Capture the cell that displays the provided text and extract its [x, y] central coordinate. 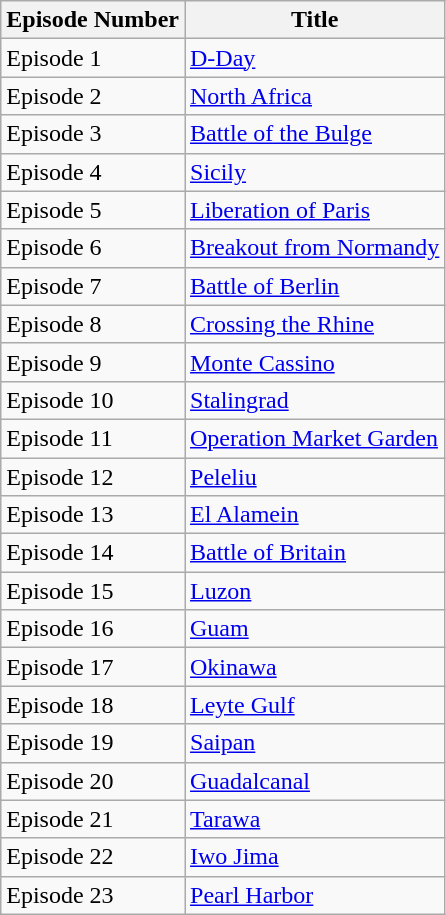
Guadalcanal [314, 781]
Episode 12 [93, 477]
Episode 18 [93, 705]
Episode 22 [93, 857]
Iwo Jima [314, 857]
Episode 23 [93, 895]
Episode 7 [93, 286]
Episode 11 [93, 438]
Title [314, 20]
Tarawa [314, 819]
Breakout from Normandy [314, 248]
Pearl Harbor [314, 895]
Episode 8 [93, 324]
Operation Market Garden [314, 438]
Guam [314, 629]
Episode 1 [93, 58]
Liberation of Paris [314, 210]
Okinawa [314, 667]
Peleliu [314, 477]
Stalingrad [314, 400]
D-Day [314, 58]
North Africa [314, 96]
Episode 4 [93, 172]
Episode 15 [93, 591]
Episode 9 [93, 362]
Episode 14 [93, 553]
Episode 17 [93, 667]
Crossing the Rhine [314, 324]
Saipan [314, 743]
Episode 21 [93, 819]
Monte Cassino [314, 362]
Episode 6 [93, 248]
Battle of the Bulge [314, 134]
Leyte Gulf [314, 705]
Battle of Berlin [314, 286]
Episode 5 [93, 210]
Sicily [314, 172]
Episode 13 [93, 515]
Luzon [314, 591]
Episode 2 [93, 96]
El Alamein [314, 515]
Episode 19 [93, 743]
Episode 16 [93, 629]
Episode Number [93, 20]
Episode 3 [93, 134]
Episode 20 [93, 781]
Episode 10 [93, 400]
Battle of Britain [314, 553]
